Locate the cell with the specified text and output its (X, Y) center coordinate. 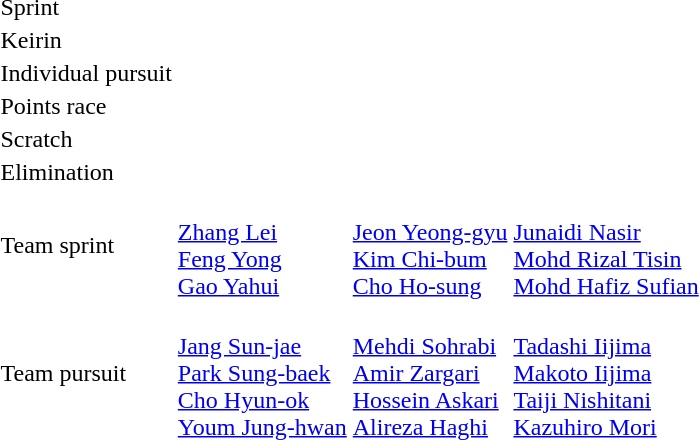
Jeon Yeong-gyuKim Chi-bumCho Ho-sung (430, 246)
Zhang LeiFeng YongGao Yahui (262, 246)
